Find where the given text appears and provide that cell's center as [X, Y] coordinate. 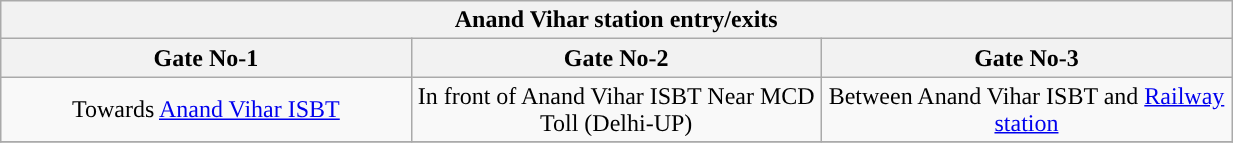
Gate No-3 [1026, 58]
Anand Vihar station entry/exits [616, 20]
In front of Anand Vihar ISBT Near MCD Toll (Delhi-UP) [616, 110]
Gate No-1 [206, 58]
Between Anand Vihar ISBT and Railway station [1026, 110]
Gate No-2 [616, 58]
Towards Anand Vihar ISBT [206, 110]
